Identify which cell holds the provided text, then report its (x, y) central coordinate. 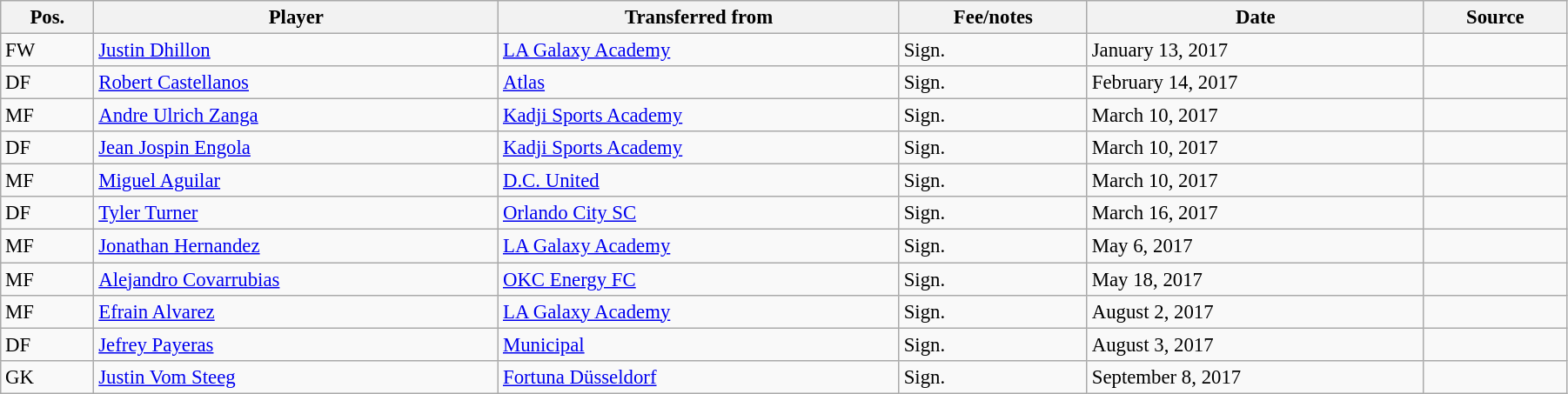
Atlas (700, 83)
Player (296, 17)
GK (47, 377)
January 13, 2017 (1255, 50)
Justin Dhillon (296, 50)
Orlando City SC (700, 213)
Transferred from (700, 17)
Fee/notes (993, 17)
Robert Castellanos (296, 83)
Tyler Turner (296, 213)
Justin Vom Steeg (296, 377)
Miguel Aguilar (296, 181)
Jefrey Payeras (296, 344)
Efrain Alvarez (296, 311)
February 14, 2017 (1255, 83)
OKC Energy FC (700, 279)
Jonathan Hernandez (296, 246)
May 6, 2017 (1255, 246)
August 3, 2017 (1255, 344)
Fortuna Düsseldorf (700, 377)
FW (47, 50)
May 18, 2017 (1255, 279)
Source (1495, 17)
D.C. United (700, 181)
March 16, 2017 (1255, 213)
Pos. (47, 17)
September 8, 2017 (1255, 377)
Jean Jospin Engola (296, 148)
Alejandro Covarrubias (296, 279)
August 2, 2017 (1255, 311)
Municipal (700, 344)
Andre Ulrich Zanga (296, 116)
Date (1255, 17)
